Determine the [x, y] coordinate at the center of the cell enclosing the given text.  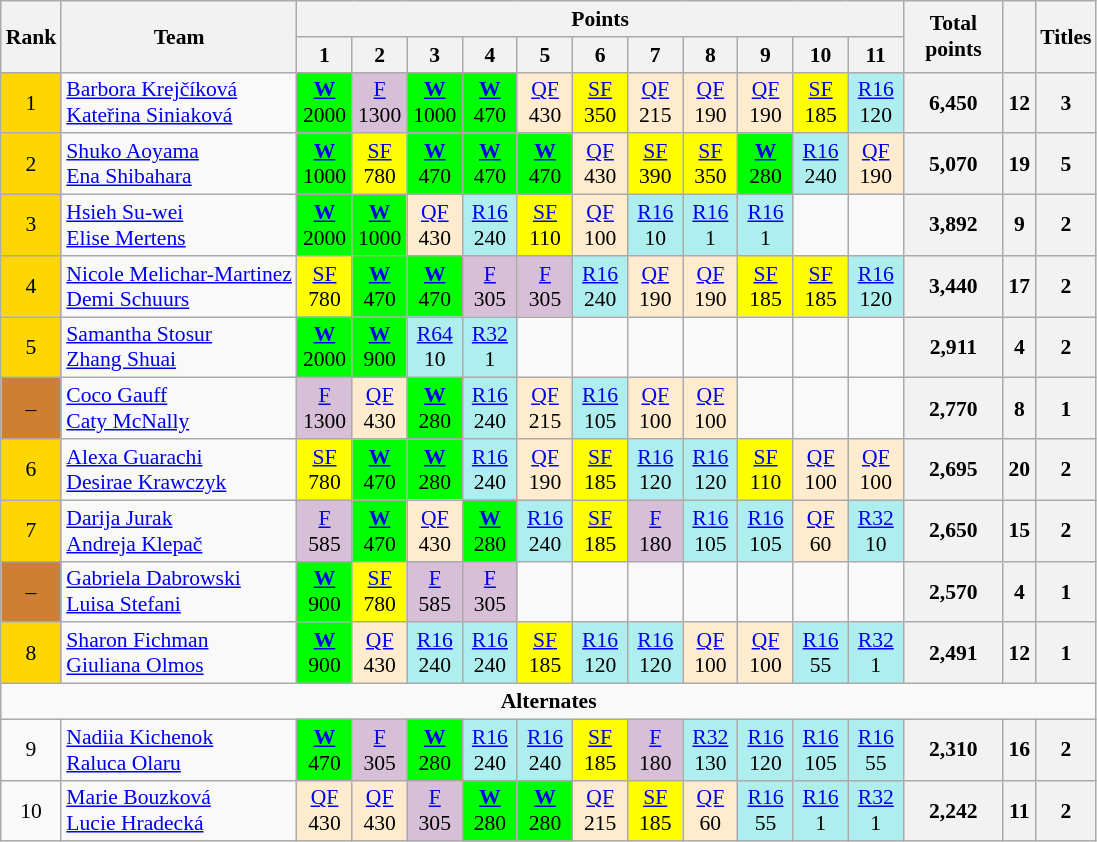
2,570 [953, 592]
Points [600, 19]
2,310 [953, 750]
Darija Jurak Andreja Klepač [179, 530]
2,911 [953, 348]
Rank [32, 36]
R32130 [710, 750]
15 [1019, 530]
R3210 [876, 530]
2,695 [953, 470]
3,440 [953, 286]
3,892 [953, 226]
Alexa Guarachi Desirae Krawczyk [179, 470]
6,450 [953, 102]
Nadiia Kichenok Raluca Olaru [179, 750]
Sharon Fichman Giuliana Olmos [179, 654]
Marie Bouzková Lucie Hradecká [179, 810]
R6410 [434, 348]
17 [1019, 286]
Shuko Aoyama Ena Shibahara [179, 164]
2,650 [953, 530]
R1610 [656, 226]
Barbora Krejčíková Kateřina Siniaková [179, 102]
5,070 [953, 164]
Samantha Stosur Zhang Shuai [179, 348]
Nicole Melichar-Martinez Demi Schuurs [179, 286]
Titles [1066, 36]
Total points [953, 36]
Hsieh Su-wei Elise Mertens [179, 226]
20 [1019, 470]
2,491 [953, 654]
Coco Gauff Caty McNally [179, 408]
2,770 [953, 408]
16 [1019, 750]
19 [1019, 164]
Team [179, 36]
Alternates [549, 702]
Gabriela Dabrowski Luisa Stefani [179, 592]
2,242 [953, 810]
SF390 [656, 164]
